Identify which cell holds the provided text, then report its [X, Y] central coordinate. 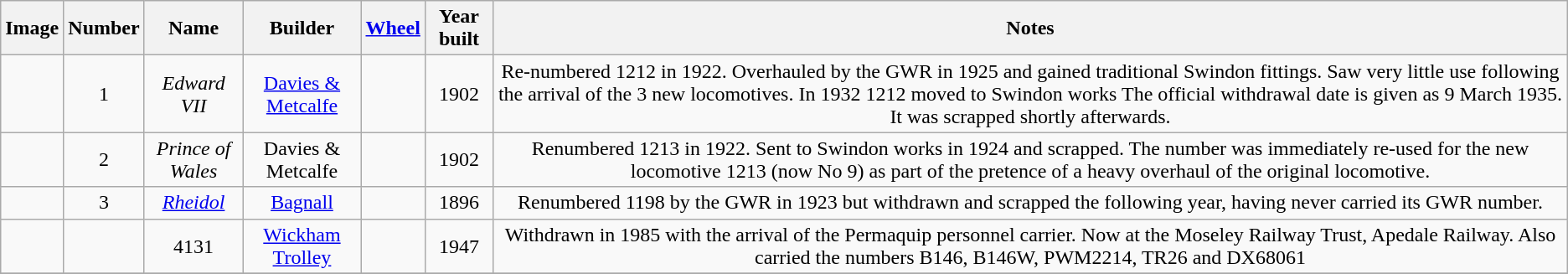
Bagnall [302, 203]
Rheidol [193, 203]
Builder [302, 28]
Wickham Trolley [302, 246]
3 [104, 203]
1947 [459, 246]
4131 [193, 246]
1896 [459, 203]
Renumbered 1198 by the GWR in 1923 but withdrawn and scrapped the following year, having never carried its GWR number. [1030, 203]
Year built [459, 28]
Wheel [393, 28]
Name [193, 28]
2 [104, 159]
1 [104, 94]
Number [104, 28]
Image [32, 28]
Prince of Wales [193, 159]
Notes [1030, 28]
Edward VII [193, 94]
